Capture the cell that displays the provided text and extract its [x, y] central coordinate. 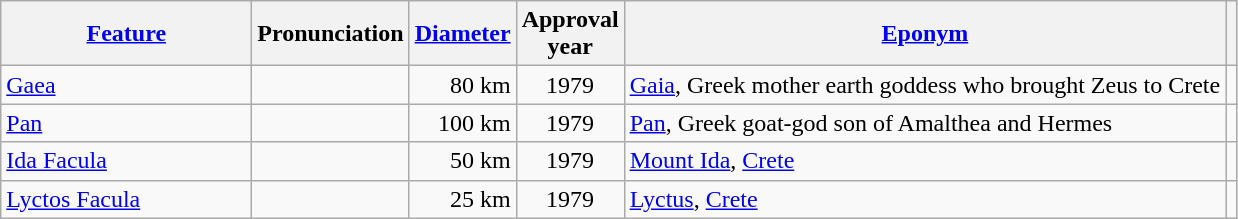
100 km [462, 123]
Gaea [126, 85]
Diameter [462, 34]
Pronunciation [330, 34]
Lyctos Facula [126, 199]
Mount Ida, Crete [925, 161]
Feature [126, 34]
Eponym [925, 34]
Lyctus, Crete [925, 199]
Pan [126, 123]
Approvalyear [570, 34]
80 km [462, 85]
25 km [462, 199]
50 km [462, 161]
Pan, Greek goat-god son of Amalthea and Hermes [925, 123]
Gaia, Greek mother earth goddess who brought Zeus to Crete [925, 85]
Ida Facula [126, 161]
